Return [X, Y] of the center of cell containing provided text 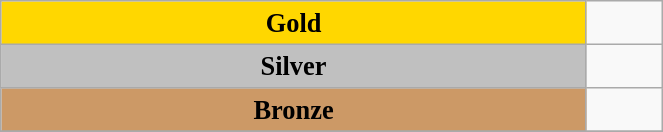
Silver [294, 66]
Bronze [294, 109]
Gold [294, 22]
